Output the (X, Y) coordinate of the center of the cell containing the given text.  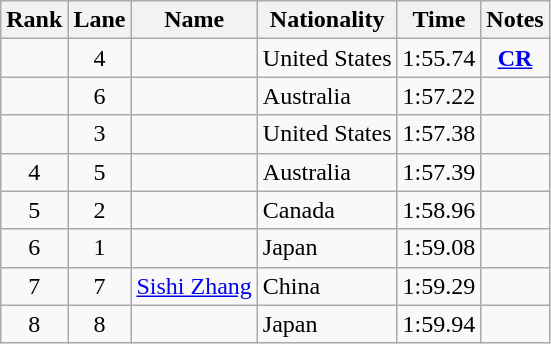
Lane (100, 20)
1:59.94 (439, 324)
China (327, 286)
1:57.39 (439, 172)
Canada (327, 210)
1:55.74 (439, 58)
CR (515, 58)
Nationality (327, 20)
3 (100, 134)
1 (100, 248)
Notes (515, 20)
1:58.96 (439, 210)
1:59.29 (439, 286)
1:59.08 (439, 248)
Time (439, 20)
1:57.22 (439, 96)
2 (100, 210)
Rank (34, 20)
Sishi Zhang (194, 286)
Name (194, 20)
1:57.38 (439, 134)
